Return the [x, y] coordinate for the center point of the cell that contains the specified text.  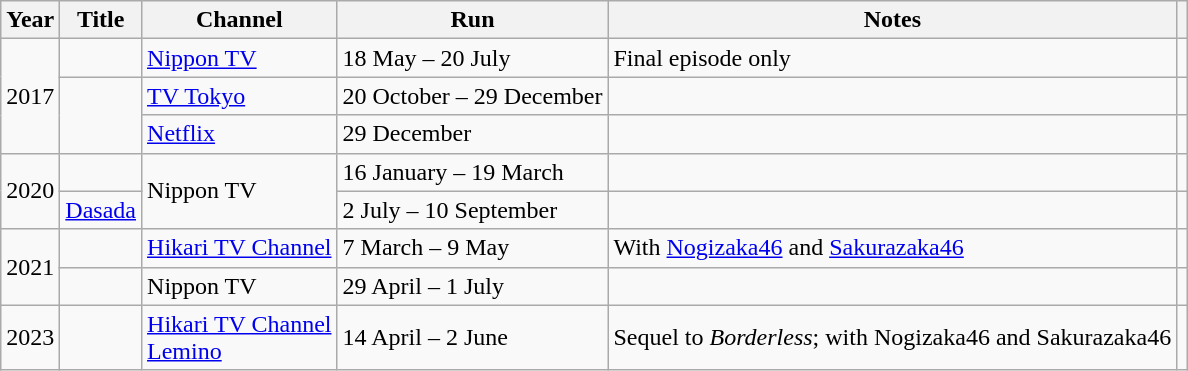
Year [30, 20]
29 April – 1 July [472, 286]
2020 [30, 191]
20 October – 29 December [472, 96]
With Nogizaka46 and Sakurazaka46 [892, 248]
Final episode only [892, 58]
Sequel to Borderless; with Nogizaka46 and Sakurazaka46 [892, 338]
Netflix [240, 134]
Hikari TV ChannelLemino [240, 338]
2021 [30, 267]
14 April – 2 June [472, 338]
7 March – 9 May [472, 248]
Hikari TV Channel [240, 248]
2017 [30, 96]
Channel [240, 20]
18 May – 20 July [472, 58]
TV Tokyo [240, 96]
2 July – 10 September [472, 210]
Notes [892, 20]
16 January – 19 March [472, 172]
Dasada [101, 210]
29 December [472, 134]
Run [472, 20]
Title [101, 20]
2023 [30, 338]
